Extract the [x, y] coordinate from the center of the cell holding the provided text.  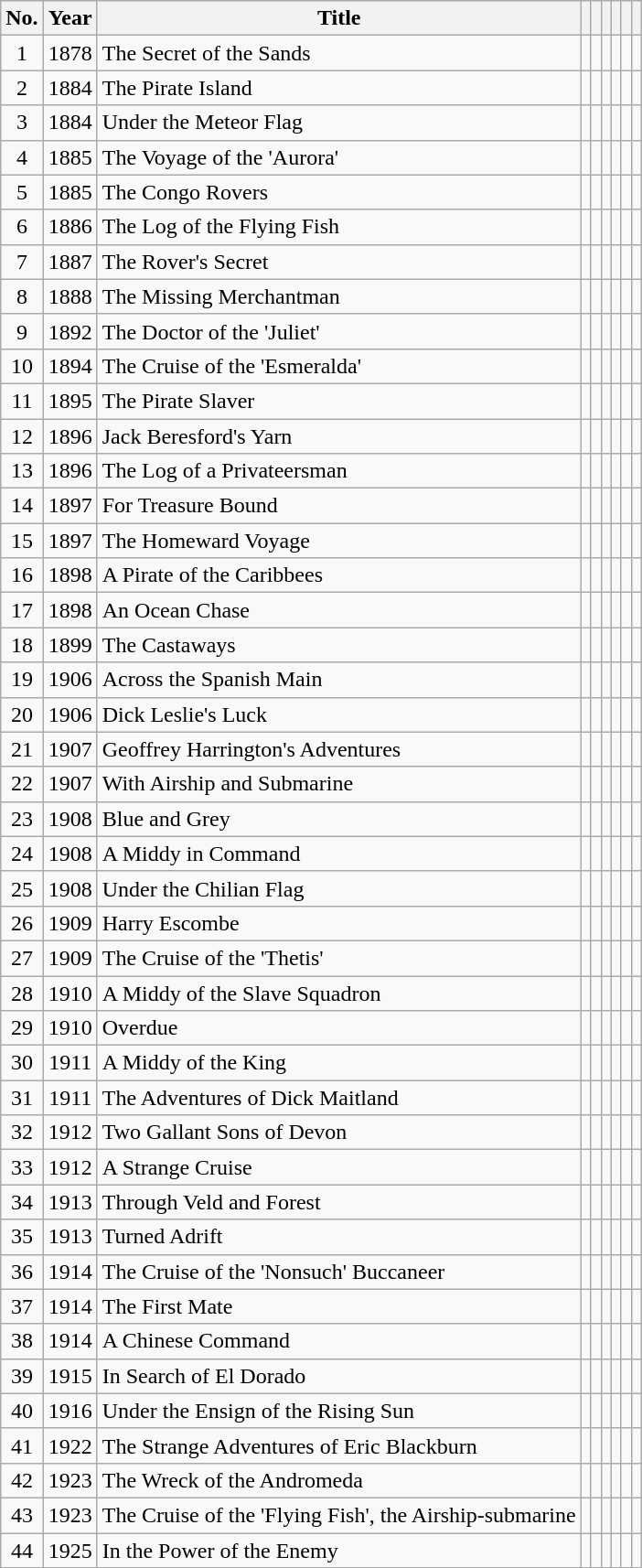
4 [22, 157]
A Middy of the Slave Squadron [338, 993]
The Secret of the Sands [338, 53]
The Log of a Privateersman [338, 471]
Blue and Grey [338, 819]
36 [22, 1272]
1899 [70, 645]
1878 [70, 53]
Two Gallant Sons of Devon [338, 1133]
19 [22, 680]
38 [22, 1341]
Jack Beresford's Yarn [338, 436]
5 [22, 192]
30 [22, 1063]
1916 [70, 1411]
Across the Spanish Main [338, 680]
The Wreck of the Andromeda [338, 1480]
A Strange Cruise [338, 1167]
Under the Ensign of the Rising Sun [338, 1411]
The Castaways [338, 645]
In Search of El Dorado [338, 1376]
27 [22, 958]
1886 [70, 227]
18 [22, 645]
The Pirate Slaver [338, 401]
The Cruise of the 'Esmeralda' [338, 366]
The Voyage of the 'Aurora' [338, 157]
The Cruise of the 'Nonsuch' Buccaneer [338, 1272]
In the Power of the Enemy [338, 1551]
Turned Adrift [338, 1237]
No. [22, 18]
15 [22, 541]
A Chinese Command [338, 1341]
1894 [70, 366]
11 [22, 401]
Dick Leslie's Luck [338, 714]
An Ocean Chase [338, 610]
32 [22, 1133]
22 [22, 784]
40 [22, 1411]
16 [22, 575]
A Middy in Command [338, 854]
26 [22, 923]
10 [22, 366]
23 [22, 819]
29 [22, 1028]
The Cruise of the 'Flying Fish', the Airship-submarine [338, 1515]
25 [22, 888]
7 [22, 262]
The Homeward Voyage [338, 541]
Overdue [338, 1028]
2 [22, 88]
1922 [70, 1445]
12 [22, 436]
1925 [70, 1551]
41 [22, 1445]
For Treasure Bound [338, 506]
1895 [70, 401]
The Pirate Island [338, 88]
A Pirate of the Caribbees [338, 575]
The First Mate [338, 1306]
1 [22, 53]
Geoffrey Harrington's Adventures [338, 749]
The Adventures of Dick Maitland [338, 1098]
21 [22, 749]
42 [22, 1480]
39 [22, 1376]
Under the Chilian Flag [338, 888]
14 [22, 506]
6 [22, 227]
3 [22, 123]
43 [22, 1515]
17 [22, 610]
Through Veld and Forest [338, 1202]
37 [22, 1306]
44 [22, 1551]
1915 [70, 1376]
24 [22, 854]
Year [70, 18]
Harry Escombe [338, 923]
Title [338, 18]
1892 [70, 331]
The Congo Rovers [338, 192]
28 [22, 993]
With Airship and Submarine [338, 784]
9 [22, 331]
The Doctor of the 'Juliet' [338, 331]
1887 [70, 262]
31 [22, 1098]
Under the Meteor Flag [338, 123]
35 [22, 1237]
The Cruise of the 'Thetis' [338, 958]
34 [22, 1202]
1888 [70, 296]
13 [22, 471]
The Rover's Secret [338, 262]
20 [22, 714]
33 [22, 1167]
A Middy of the King [338, 1063]
The Strange Adventures of Eric Blackburn [338, 1445]
The Log of the Flying Fish [338, 227]
The Missing Merchantman [338, 296]
8 [22, 296]
